Scan for the cell matching the given text and deliver its [X, Y] coordinate at center. 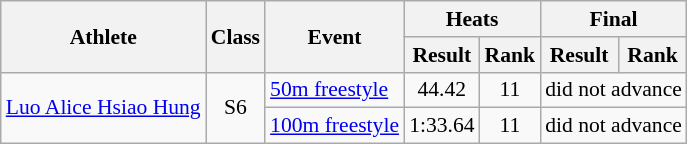
Luo Alice Hsiao Hung [104, 108]
S6 [236, 108]
50m freestyle [334, 90]
Heats [472, 19]
Event [334, 36]
Athlete [104, 36]
Class [236, 36]
44.42 [442, 90]
100m freestyle [334, 126]
1:33.64 [442, 126]
Final [614, 19]
